Return the (x, y) coordinate for the center point of the cell that contains the specified text.  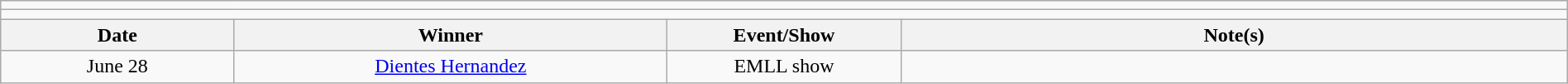
Date (117, 35)
Winner (451, 35)
EMLL show (784, 67)
June 28 (117, 67)
Dientes Hernandez (451, 67)
Note(s) (1234, 35)
Event/Show (784, 35)
